Detect which cell encompasses the target text, then output its [x, y] center coordinate. 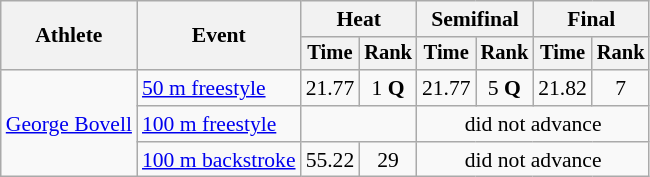
Final [591, 19]
1 Q [388, 88]
21.82 [562, 88]
Semifinal [475, 19]
7 [621, 88]
5 Q [505, 88]
100 m freestyle [219, 124]
50 m freestyle [219, 88]
Athlete [69, 36]
did not advance [534, 124]
Event [219, 36]
Heat [359, 19]
George Bovell [69, 124]
